Find where the given text appears and provide that cell's center as [X, Y] coordinate. 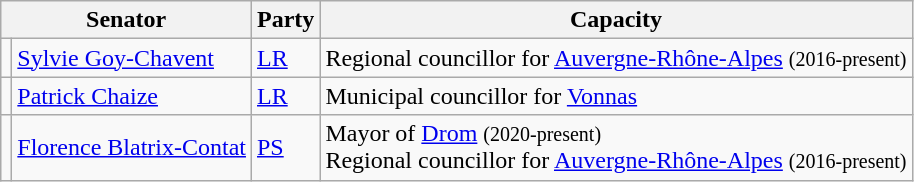
Sylvie Goy-Chavent [132, 58]
Municipal councillor for Vonnas [616, 96]
Senator [126, 20]
Regional councillor for Auvergne-Rhône-Alpes (2016-present) [616, 58]
Patrick Chaize [132, 96]
PS [285, 148]
Party [285, 20]
Capacity [616, 20]
Florence Blatrix-Contat [132, 148]
Mayor of Drom (2020-present)Regional councillor for Auvergne-Rhône-Alpes (2016-present) [616, 148]
